Return (x, y) of the center of cell containing provided text 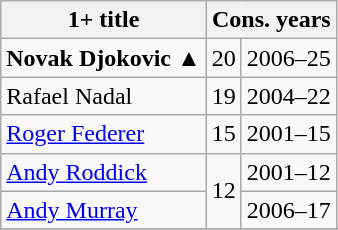
1+ title (104, 20)
Andy Roddick (104, 172)
2006–17 (288, 210)
Roger Federer (104, 134)
Novak Djokovic ▲ (104, 58)
2001–15 (288, 134)
2006–25 (288, 58)
20 (224, 58)
19 (224, 96)
2001–12 (288, 172)
15 (224, 134)
2004–22 (288, 96)
Rafael Nadal (104, 96)
Cons. years (271, 20)
12 (224, 191)
Andy Murray (104, 210)
